Pinpoint the cell where the given text exists, returning its [x, y] midpoint coordinate. 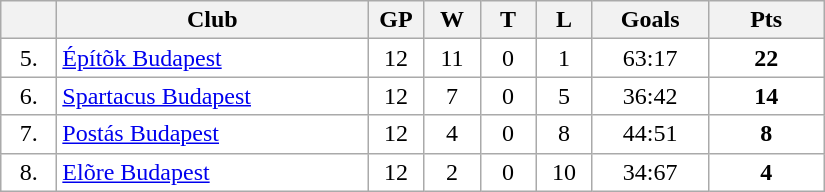
Spartacus Budapest [212, 96]
14 [766, 96]
10 [564, 172]
1 [564, 58]
7. [29, 134]
L [564, 20]
Pts [766, 20]
8. [29, 172]
Építõk Budapest [212, 58]
2 [452, 172]
11 [452, 58]
7 [452, 96]
GP [396, 20]
22 [766, 58]
Elõre Budapest [212, 172]
T [508, 20]
Club [212, 20]
5 [564, 96]
44:51 [650, 134]
Goals [650, 20]
34:67 [650, 172]
63:17 [650, 58]
W [452, 20]
5. [29, 58]
Postás Budapest [212, 134]
6. [29, 96]
36:42 [650, 96]
